Return the [X, Y] coordinate for the center point of the cell that contains the specified text.  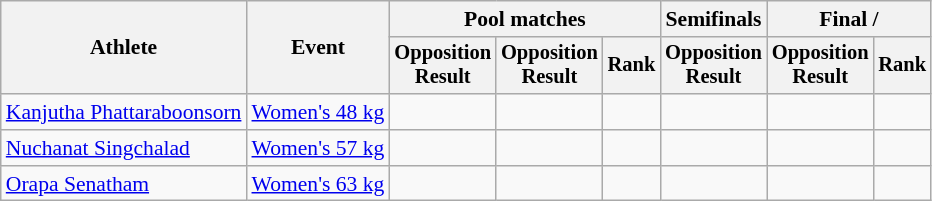
Event [318, 48]
Kanjutha Phattaraboonsorn [124, 112]
Pool matches [524, 19]
Semifinals [714, 19]
Women's 57 kg [318, 148]
Athlete [124, 48]
Nuchanat Singchalad [124, 148]
Final / [849, 19]
Women's 48 kg [318, 112]
